For the text-containing cell, return its midpoint in (X, Y) coordinate format. 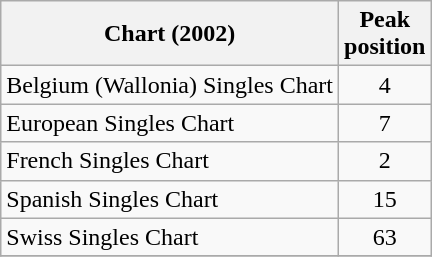
63 (385, 237)
Spanish Singles Chart (170, 199)
Swiss Singles Chart (170, 237)
European Singles Chart (170, 123)
2 (385, 161)
Peakposition (385, 34)
Belgium (Wallonia) Singles Chart (170, 85)
Chart (2002) (170, 34)
4 (385, 85)
15 (385, 199)
7 (385, 123)
French Singles Chart (170, 161)
